Scan for the cell matching the given text and deliver its (X, Y) coordinate at center. 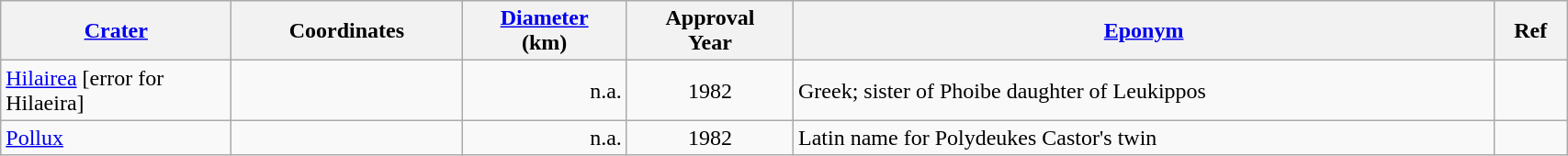
Eponym (1145, 31)
Crater (116, 31)
Pollux (116, 138)
Latin name for Polydeukes Castor's twin (1145, 138)
Diameter(km) (545, 31)
Greek; sister of Phoibe daughter of Leukippos (1145, 90)
Hilairea [error for Hilaeira] (116, 90)
ApprovalYear (709, 31)
Coordinates (347, 31)
Ref (1530, 31)
